Capture the cell that displays the provided text and extract its (X, Y) central coordinate. 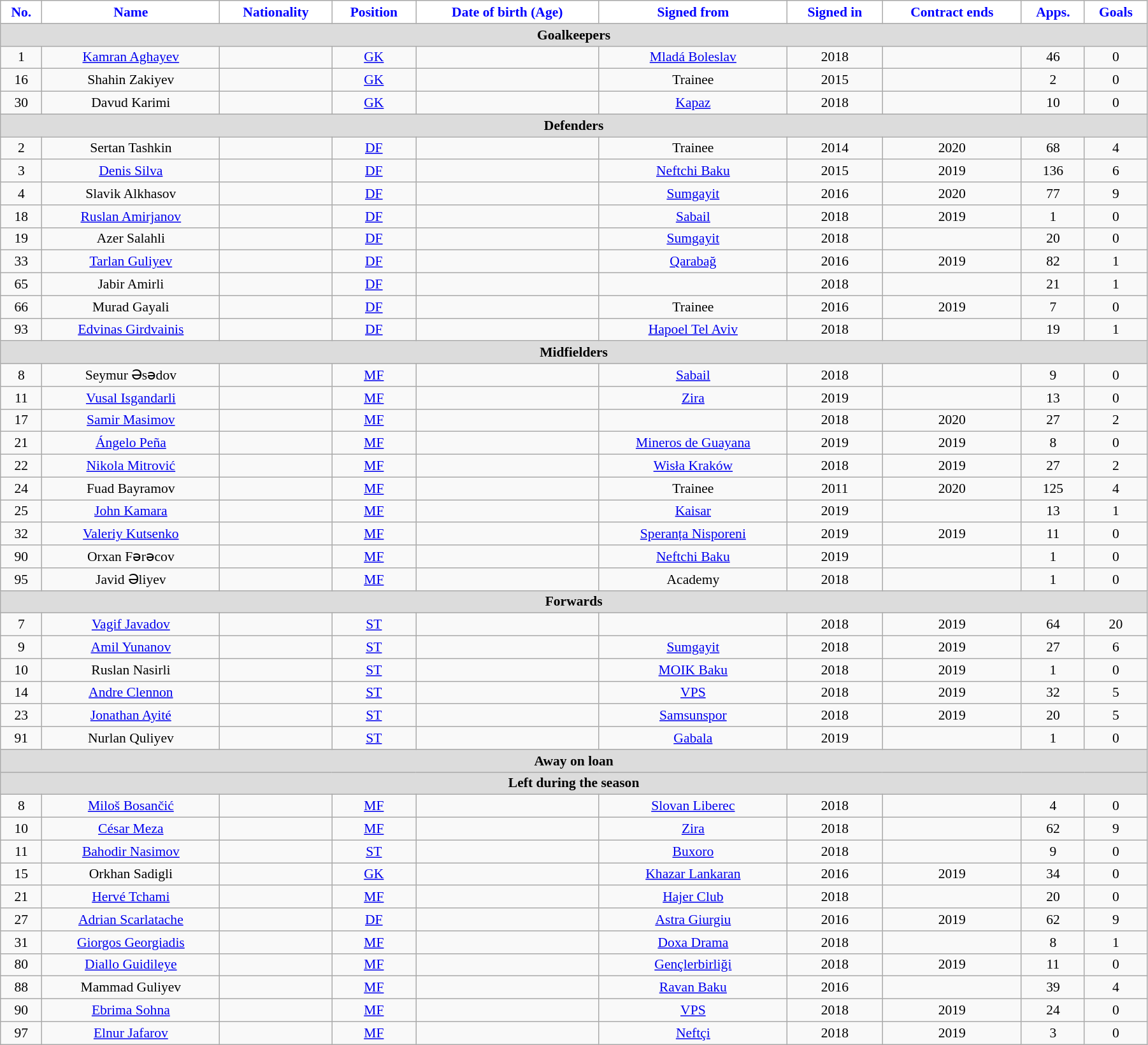
Javid Əliyev (131, 579)
César Meza (131, 829)
17 (22, 420)
No. (22, 12)
Gabala (693, 738)
33 (22, 262)
Jonathan Ayité (131, 716)
Mineros de Guayana (693, 443)
Murad Gayali (131, 307)
Nurlan Quliyev (131, 738)
John Kamara (131, 511)
Ángelo Peña (131, 443)
Ravan Baku (693, 988)
Astra Giurgiu (693, 920)
Left during the season (574, 783)
Slovan Liberec (693, 806)
Nikola Mitrović (131, 466)
22 (22, 466)
Ebrima Sohna (131, 1011)
Gençlerbirliği (693, 965)
46 (1052, 57)
80 (22, 965)
Ruslan Amirjanov (131, 217)
Date of birth (Age) (507, 12)
Elnur Jafarov (131, 1033)
Ruslan Nasirli (131, 670)
93 (22, 330)
Hervé Tchami (131, 897)
Hapoel Tel Aviv (693, 330)
Seymur Əsədov (131, 375)
Position (374, 12)
Signed from (693, 12)
Samsunspor (693, 716)
Amil Yunanov (131, 648)
Samir Masimov (131, 420)
2014 (835, 148)
Bahodir Nasimov (131, 851)
Nationality (276, 12)
Tarlan Guliyev (131, 262)
Adrian Scarlatache (131, 920)
Signed in (835, 12)
2011 (835, 488)
Academy (693, 579)
14 (22, 693)
18 (22, 217)
Apps. (1052, 12)
88 (22, 988)
Kapaz (693, 103)
Away on loan (574, 761)
Mladá Boleslav (693, 57)
66 (22, 307)
Kamran Aghayev (131, 57)
64 (1052, 625)
34 (1052, 874)
Forwards (574, 602)
Wisła Kraków (693, 466)
Orxan Fərəcov (131, 557)
Vagif Javadov (131, 625)
Denis Silva (131, 171)
15 (22, 874)
Qarabağ (693, 262)
30 (22, 103)
Goalkeepers (574, 35)
Valeriy Kutsenko (131, 534)
Goals (1116, 12)
Khazar Lankaran (693, 874)
Speranța Nisporeni (693, 534)
16 (22, 80)
Mammad Guliyev (131, 988)
95 (22, 579)
Jabir Amirli (131, 285)
97 (22, 1033)
82 (1052, 262)
65 (22, 285)
Neftçi (693, 1033)
Davud Karimi (131, 103)
77 (1052, 194)
Midfielders (574, 353)
39 (1052, 988)
Shahin Zakiyev (131, 80)
Hajer Club (693, 897)
Slavik Alkhasov (131, 194)
25 (22, 511)
Giorgos Georgiadis (131, 942)
Fuad Bayramov (131, 488)
Contract ends (952, 12)
Defenders (574, 125)
Sertan Tashkin (131, 148)
Doxa Drama (693, 942)
23 (22, 716)
Vusal Isgandarli (131, 398)
Kaisar (693, 511)
Name (131, 12)
136 (1052, 171)
68 (1052, 148)
MOIK Baku (693, 670)
Andre Clennon (131, 693)
Miloš Bosančić (131, 806)
Azer Salahli (131, 239)
Diallo Guidileye (131, 965)
Edvinas Girdvainis (131, 330)
31 (22, 942)
125 (1052, 488)
91 (22, 738)
Buxoro (693, 851)
Orkhan Sadigli (131, 874)
